Find where the given text appears and provide that cell's center as [X, Y] coordinate. 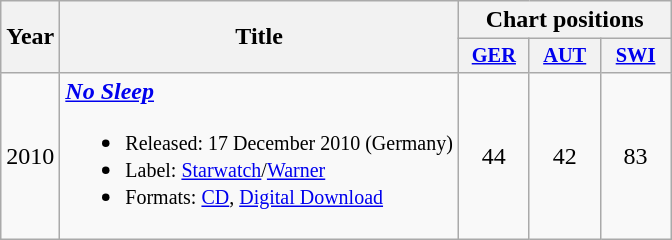
SWI [636, 56]
GER [494, 56]
44 [494, 156]
2010 [30, 156]
Chart positions [564, 20]
AUT [564, 56]
42 [564, 156]
83 [636, 156]
No SleepReleased: 17 December 2010 (Germany)Label: Starwatch/WarnerFormats: CD, Digital Download [260, 156]
Year [30, 37]
Title [260, 37]
